Return [x, y] of the center of cell containing provided text 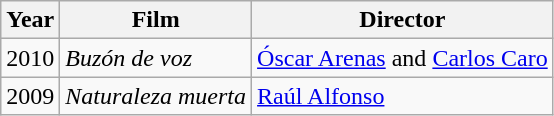
Buzón de voz [156, 58]
Óscar Arenas and Carlos Caro [403, 58]
Naturaleza muerta [156, 96]
Director [403, 20]
2009 [30, 96]
2010 [30, 58]
Raúl Alfonso [403, 96]
Year [30, 20]
Film [156, 20]
